Capture the cell that displays the provided text and extract its (x, y) central coordinate. 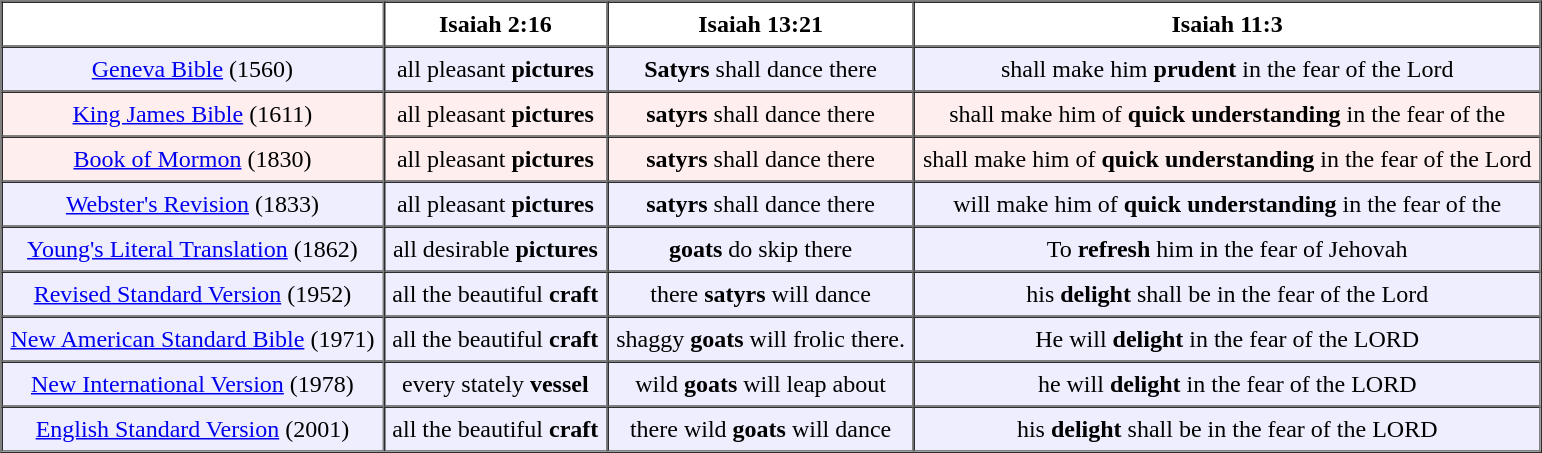
wild goats will leap about (760, 384)
there satyrs will dance (760, 294)
shaggy goats will frolic there. (760, 338)
King James Bible (1611) (192, 114)
Isaiah 2:16 (495, 24)
New American Standard Bible (1971) (192, 338)
To refresh him in the fear of Jehovah (1228, 248)
every stately vessel (495, 384)
shall make him prudent in the fear of the Lord (1228, 68)
goats do skip there (760, 248)
English Standard Version (2001) (192, 428)
Webster's Revision (1833) (192, 204)
will make him of quick understanding in the fear of the (1228, 204)
Isaiah 13:21 (760, 24)
Isaiah 11:3 (1228, 24)
New International Version (1978) (192, 384)
He will delight in the fear of the LORD (1228, 338)
Satyrs shall dance there (760, 68)
he will delight in the fear of the LORD (1228, 384)
Book of Mormon (1830) (192, 158)
all desirable pictures (495, 248)
his delight shall be in the fear of the LORD (1228, 428)
shall make him of quick understanding in the fear of the (1228, 114)
Geneva Bible (1560) (192, 68)
his delight shall be in the fear of the Lord (1228, 294)
shall make him of quick understanding in the fear of the Lord (1228, 158)
Revised Standard Version (1952) (192, 294)
there wild goats will dance (760, 428)
Young's Literal Translation (1862) (192, 248)
